Capture the cell that displays the provided text and extract its (X, Y) central coordinate. 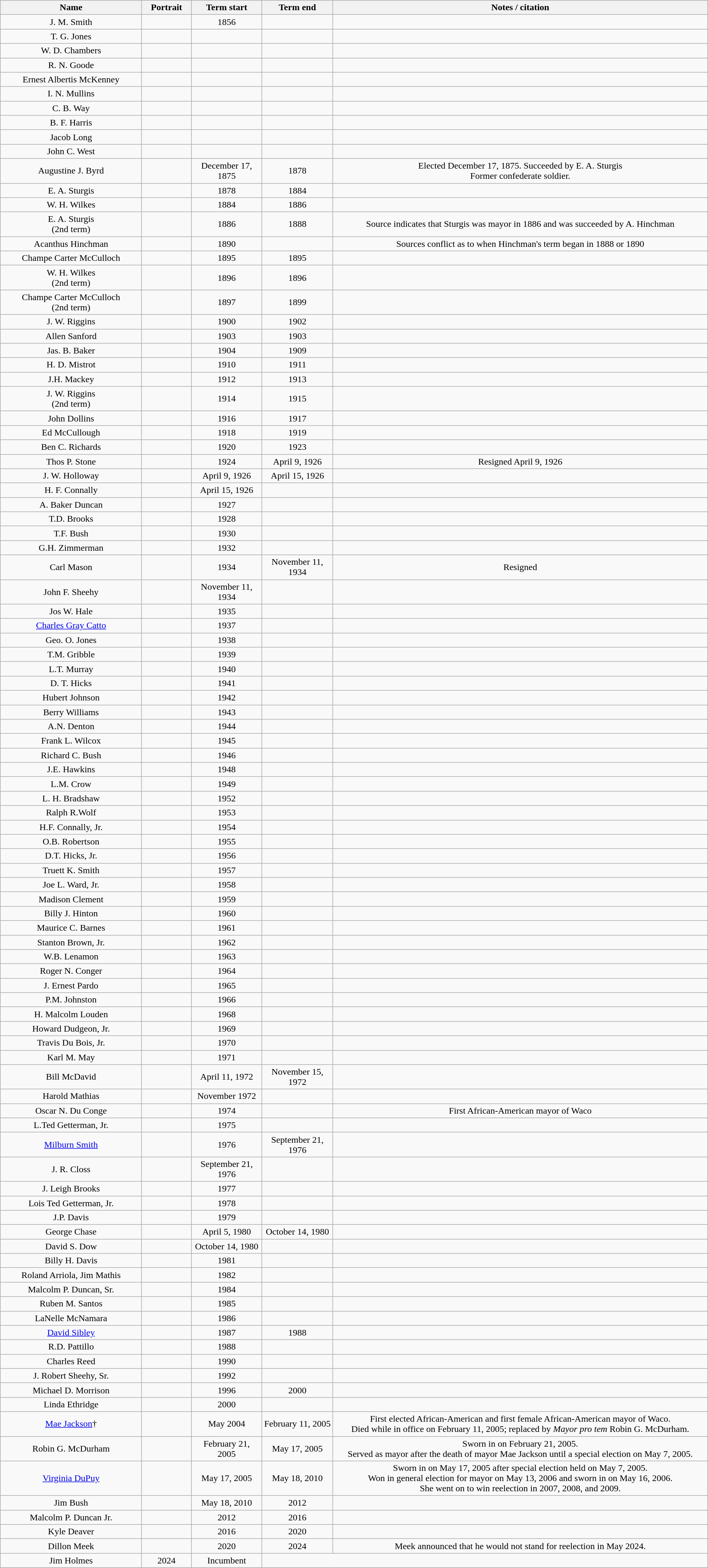
1904 (227, 350)
I. N. Mullins (71, 94)
Virginia DuPuy (71, 1478)
R.D. Pattillo (71, 1347)
Jim Bush (71, 1503)
Ernest Albertis McKenney (71, 79)
1990 (227, 1361)
Resigned April 9, 1926 (520, 462)
1856 (227, 22)
Jacob Long (71, 137)
1912 (227, 379)
T.M. Gribble (71, 654)
1899 (297, 302)
1963 (227, 957)
David S. Dow (71, 1246)
1928 (227, 519)
1996 (227, 1390)
A.N. Denton (71, 727)
1923 (297, 447)
April 11, 1972 (227, 1077)
1913 (297, 379)
LaNelle McNamara (71, 1318)
1934 (227, 567)
Oscar N. Du Conge (71, 1111)
Maurice C. Barnes (71, 928)
1938 (227, 640)
1984 (227, 1289)
November 15, 1972 (297, 1077)
Karl M. May (71, 1057)
L. H. Bradshaw (71, 798)
1918 (227, 432)
Roland Arriola, Jim Mathis (71, 1275)
1964 (227, 971)
1978 (227, 1203)
J. Ernest Pardo (71, 985)
E. A. Sturgis (2nd term) (71, 225)
O.B. Robertson (71, 841)
1974 (227, 1111)
1971 (227, 1057)
Harold Mathias (71, 1096)
J. W. Riggins (2nd term) (71, 398)
Kyle Deaver (71, 1532)
H.F. Connally, Jr. (71, 827)
Allen Sanford (71, 336)
Billy H. Davis (71, 1261)
1987 (227, 1332)
Jos W. Hale (71, 611)
1982 (227, 1275)
John Dollins (71, 418)
Ruben M. Santos (71, 1304)
1961 (227, 928)
1935 (227, 611)
1914 (227, 398)
David Sibley (71, 1332)
1977 (227, 1188)
C. B. Way (71, 108)
1890 (227, 244)
T. G. Jones (71, 36)
Lois Ted Getterman, Jr. (71, 1203)
Jim Holmes (71, 1560)
Robin G. McDurham (71, 1449)
1911 (297, 365)
W. D. Chambers (71, 51)
J.H. Mackey (71, 379)
B. F. Harris (71, 122)
1917 (297, 418)
Malcolm P. Duncan Jr. (71, 1517)
1956 (227, 856)
1986 (227, 1318)
1970 (227, 1043)
J.P. Davis (71, 1218)
1940 (227, 669)
L.M. Crow (71, 784)
1909 (297, 350)
1949 (227, 784)
1942 (227, 697)
Roger N. Conger (71, 971)
Berry Williams (71, 712)
1985 (227, 1304)
Charles Reed (71, 1361)
Richard C. Bush (71, 755)
1981 (227, 1261)
W. H. Wilkes (71, 205)
Source indicates that Sturgis was mayor in 1886 and was succeeded by A. Hinchman (520, 225)
John F. Sheehy (71, 592)
Notes / citation (520, 8)
1948 (227, 770)
1946 (227, 755)
Champe Carter McCulloch (2nd term) (71, 302)
Ed McCullough (71, 432)
W. H. Wilkes (2nd term) (71, 277)
J. Robert Sheehy, Sr. (71, 1376)
1941 (227, 683)
1919 (297, 432)
R. N. Goode (71, 65)
1939 (227, 654)
1902 (297, 322)
T.F. Bush (71, 533)
1955 (227, 841)
1962 (227, 942)
J.E. Hawkins (71, 770)
1965 (227, 985)
Resigned (520, 567)
1969 (227, 1029)
D.T. Hicks, Jr. (71, 856)
J. W. Riggins (71, 322)
1975 (227, 1125)
Term end (297, 8)
John C. West (71, 151)
1968 (227, 1014)
Dillon Meek (71, 1546)
G.H. Zimmerman (71, 548)
1945 (227, 741)
Linda Ethridge (71, 1404)
Ben C. Richards (71, 447)
1910 (227, 365)
Truett K. Smith (71, 870)
February 11, 2005 (297, 1424)
P.M. Johnston (71, 1000)
1957 (227, 870)
Portrait (166, 8)
1916 (227, 418)
1930 (227, 533)
L.Ted Getterman, Jr. (71, 1125)
W.B. Lenamon (71, 957)
December 17, 1875 (227, 171)
1992 (227, 1376)
George Chase (71, 1232)
Ralph R.Wolf (71, 813)
Stanton Brown, Jr. (71, 942)
Elected December 17, 1875. Succeeded by E. A. Sturgis Former confederate soldier. (520, 171)
1897 (227, 302)
Carl Mason (71, 567)
Charles Gray Catto (71, 626)
1888 (297, 225)
1954 (227, 827)
Mae Jackson† (71, 1424)
April 5, 1980 (227, 1232)
Travis Du Bois, Jr. (71, 1043)
May 2004 (227, 1424)
E. A. Sturgis (71, 190)
J. R. Closs (71, 1169)
Milburn Smith (71, 1145)
1960 (227, 913)
Joe L. Ward, Jr. (71, 885)
H. D. Mistrot (71, 365)
Incumbent (227, 1560)
J. Leigh Brooks (71, 1188)
1937 (227, 626)
Madison Clement (71, 899)
1952 (227, 798)
1959 (227, 899)
Frank L. Wilcox (71, 741)
1900 (227, 322)
First African-American mayor of Waco (520, 1111)
1976 (227, 1145)
Augustine J. Byrd (71, 171)
1958 (227, 885)
Meek announced that he would not stand for reelection in May 2024. (520, 1546)
Jas. B. Baker (71, 350)
H. F. Connally (71, 490)
Thos P. Stone (71, 462)
H. Malcolm Louden (71, 1014)
November 1972 (227, 1096)
1924 (227, 462)
1944 (227, 727)
Term start (227, 8)
1932 (227, 548)
Sources conflict as to when Hinchman's term began in 1888 or 1890 (520, 244)
Bill McDavid (71, 1077)
1920 (227, 447)
February 21, 2005 (227, 1449)
Sworn in on February 21, 2005. Served as mayor after the death of mayor Mae Jackson until a special election on May 7, 2005. (520, 1449)
A. Baker Duncan (71, 505)
Champe Carter McCulloch (71, 258)
D. T. Hicks (71, 683)
Billy J. Hinton (71, 913)
Name (71, 8)
1953 (227, 813)
T.D. Brooks (71, 519)
Howard Dudgeon, Jr. (71, 1029)
Hubert Johnson (71, 697)
Michael D. Morrison (71, 1390)
J. M. Smith (71, 22)
L.T. Murray (71, 669)
1943 (227, 712)
1979 (227, 1218)
1915 (297, 398)
Geo. O. Jones (71, 640)
1927 (227, 505)
Acanthus Hinchman (71, 244)
Malcolm P. Duncan, Sr. (71, 1289)
1966 (227, 1000)
J. W. Holloway (71, 476)
